Extract the [x, y] coordinate from the center of the cell holding the provided text.  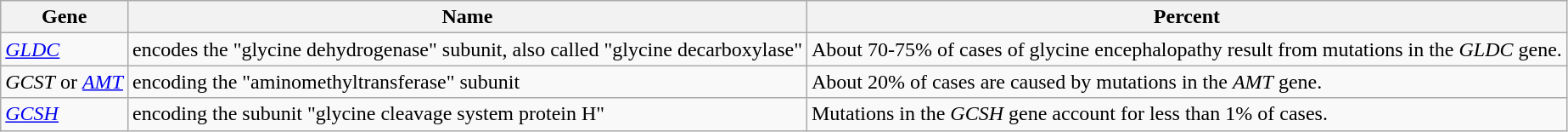
Gene [65, 17]
About 20% of cases are caused by mutations in the AMT gene. [1187, 82]
GCST or AMT [65, 82]
About 70-75% of cases of glycine encephalopathy result from mutations in the GLDC gene. [1187, 49]
encodes the "glycine dehydrogenase" subunit, also called "glycine decarboxylase" [467, 49]
GCSH [65, 114]
encoding the "aminomethyltransferase" subunit [467, 82]
encoding the subunit "glycine cleavage system protein H" [467, 114]
GLDC [65, 49]
Mutations in the GCSH gene account for less than 1% of cases. [1187, 114]
Name [467, 17]
Percent [1187, 17]
